Pinpoint the cell where the given text exists, returning its (X, Y) midpoint coordinate. 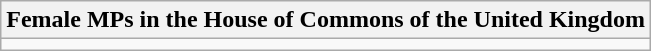
Female MPs in the House of Commons of the United Kingdom (326, 20)
